From the cell containing the given text, extract its center point as (X, Y) coordinate. 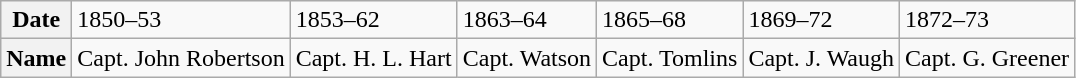
1850–53 (181, 20)
1863–64 (526, 20)
Capt. G. Greener (988, 58)
Name (36, 58)
Capt. H. L. Hart (374, 58)
1865–68 (670, 20)
Capt. Watson (526, 58)
Capt. J. Waugh (822, 58)
1869–72 (822, 20)
1853–62 (374, 20)
Date (36, 20)
1872–73 (988, 20)
Capt. John Robertson (181, 58)
Capt. Tomlins (670, 58)
